Extract the (X, Y) coordinate from the center of the cell holding the provided text.  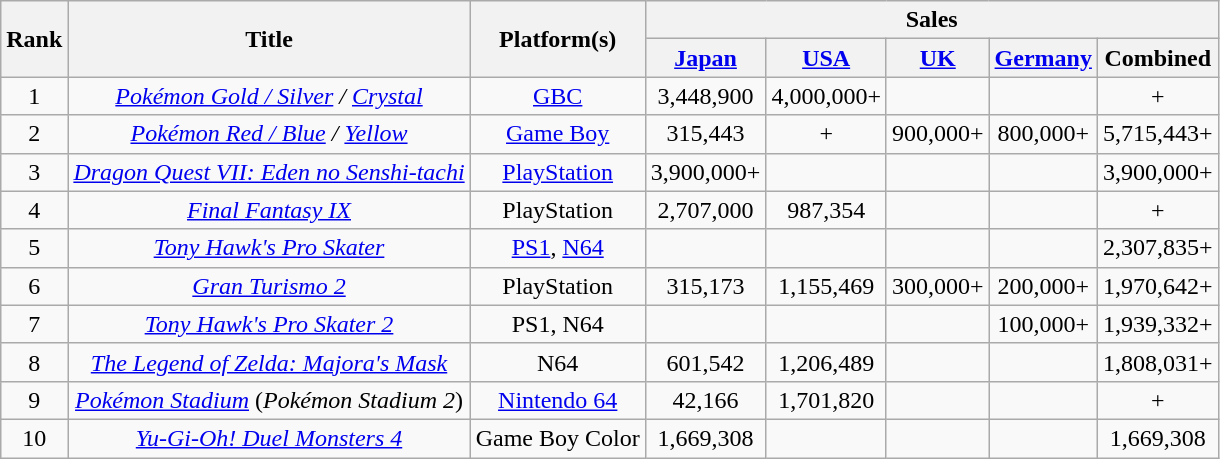
Rank (34, 39)
100,000+ (1043, 324)
Germany (1043, 58)
Pokémon Stadium (Pokémon Stadium 2) (269, 400)
1,970,642+ (1158, 286)
USA (826, 58)
1 (34, 96)
1,701,820 (826, 400)
5 (34, 248)
987,354 (826, 210)
300,000+ (938, 286)
Pokémon Gold / Silver / Crystal (269, 96)
Pokémon Red / Blue / Yellow (269, 134)
Tony Hawk's Pro Skater (269, 248)
3,448,900 (706, 96)
Japan (706, 58)
N64 (558, 362)
Platform(s) (558, 39)
2 (34, 134)
5,715,443+ (1158, 134)
8 (34, 362)
The Legend of Zelda: Majora's Mask (269, 362)
Sales (932, 20)
9 (34, 400)
1,155,469 (826, 286)
Dragon Quest VII: Eden no Senshi-tachi (269, 172)
315,173 (706, 286)
6 (34, 286)
2,307,835+ (1158, 248)
Yu-Gi-Oh! Duel Monsters 4 (269, 438)
42,166 (706, 400)
1,939,332+ (1158, 324)
Tony Hawk's Pro Skater 2 (269, 324)
UK (938, 58)
Game Boy (558, 134)
Gran Turismo 2 (269, 286)
4 (34, 210)
1,808,031+ (1158, 362)
601,542 (706, 362)
7 (34, 324)
GBC (558, 96)
900,000+ (938, 134)
Title (269, 39)
3 (34, 172)
1,206,489 (826, 362)
Combined (1158, 58)
Game Boy Color (558, 438)
200,000+ (1043, 286)
10 (34, 438)
315,443 (706, 134)
Final Fantasy IX (269, 210)
2,707,000 (706, 210)
800,000+ (1043, 134)
Nintendo 64 (558, 400)
4,000,000+ (826, 96)
